Extract the [X, Y] coordinate from the center of the cell holding the provided text.  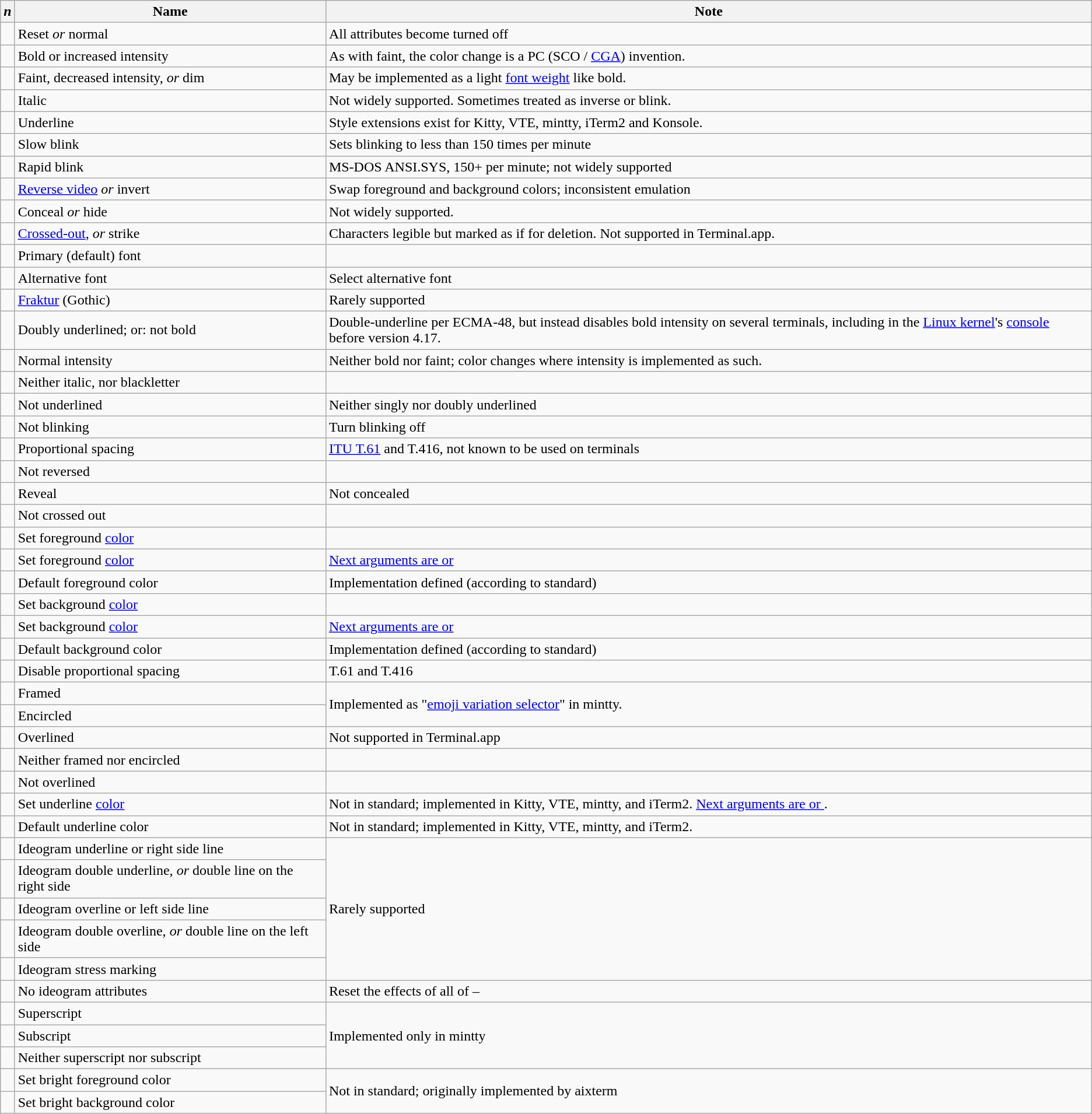
MS-DOS ANSI.SYS, 150+ per minute; not widely supported [708, 167]
Not in standard; originally implemented by aixterm [708, 1091]
Not widely supported. [708, 211]
Reverse video or invert [170, 189]
Reset the effects of all of – [708, 991]
Framed [170, 693]
Swap foreground and background colors; inconsistent emulation [708, 189]
Default underline color [170, 826]
Bold or increased intensity [170, 56]
Ideogram double underline, or double line on the right side [170, 878]
Subscript [170, 1035]
Not overlined [170, 782]
Not reversed [170, 471]
Not crossed out [170, 516]
Slow blink [170, 145]
Not blinking [170, 427]
No ideogram attributes [170, 991]
Primary (default) font [170, 255]
n [8, 12]
Crossed-out, or strike [170, 233]
Not in standard; implemented in Kitty, VTE, mintty, and iTerm2. [708, 826]
Select alternative font [708, 278]
Neither singly nor doubly underlined [708, 405]
Disable proportional spacing [170, 671]
ITU T.61 and T.416, not known to be used on terminals [708, 449]
Not in standard; implemented in Kitty, VTE, mintty, and iTerm2. Next arguments are or . [708, 804]
Reveal [170, 493]
Implemented as "emoji variation selector" in mintty. [708, 705]
All attributes become turned off [708, 34]
Not concealed [708, 493]
Underline [170, 122]
Doubly underlined; or: not bold [170, 330]
Note [708, 12]
Set bright foreground color [170, 1080]
Overlined [170, 738]
Encircled [170, 716]
Proportional spacing [170, 449]
Characters legible but marked as if for deletion. Not supported in Terminal.app. [708, 233]
Set underline color [170, 804]
Ideogram stress marking [170, 969]
Reset or normal [170, 34]
Ideogram underline or right side line [170, 849]
Default foreground color [170, 582]
Double-underline per ECMA-48, but instead disables bold intensity on several terminals, including in the Linux kernel's console before version 4.17. [708, 330]
Not supported in Terminal.app [708, 738]
As with faint, the color change is a PC (SCO / CGA) invention. [708, 56]
Neither italic, nor blackletter [170, 383]
Superscript [170, 1013]
Faint, decreased intensity, or dim [170, 78]
Italic [170, 100]
Implemented only in mintty [708, 1035]
Default background color [170, 649]
Normal intensity [170, 360]
Not underlined [170, 405]
Ideogram double overline, or double line on the left side [170, 939]
Style extensions exist for Kitty, VTE, mintty, iTerm2 and Konsole. [708, 122]
Set bright background color [170, 1102]
Sets blinking to less than 150 times per minute [708, 145]
Ideogram overline or left side line [170, 909]
Conceal or hide [170, 211]
Turn blinking off [708, 427]
Rapid blink [170, 167]
May be implemented as a light font weight like bold. [708, 78]
Fraktur (Gothic) [170, 300]
Name [170, 12]
Neither superscript nor subscript [170, 1058]
Alternative font [170, 278]
T.61 and T.416 [708, 671]
Not widely supported. Sometimes treated as inverse or blink. [708, 100]
Neither framed nor encircled [170, 760]
Neither bold nor faint; color changes where intensity is implemented as such. [708, 360]
